For the text-containing cell, return its midpoint in (X, Y) coordinate format. 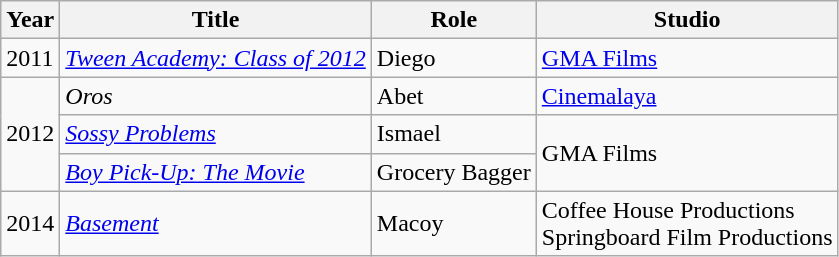
2012 (30, 134)
Basement (216, 224)
Ismael (454, 134)
Diego (454, 58)
Studio (687, 20)
Oros (216, 96)
Cinemalaya (687, 96)
Title (216, 20)
Year (30, 20)
2011 (30, 58)
Macoy (454, 224)
Boy Pick-Up: The Movie (216, 172)
Grocery Bagger (454, 172)
Role (454, 20)
Abet (454, 96)
2014 (30, 224)
Coffee House Productions Springboard Film Productions (687, 224)
Sossy Problems (216, 134)
Tween Academy: Class of 2012 (216, 58)
